For the text-containing cell, return its midpoint in (x, y) coordinate format. 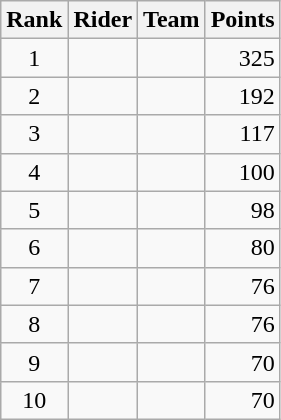
7 (34, 286)
Points (242, 20)
1 (34, 58)
Rider (103, 20)
325 (242, 58)
Team (172, 20)
80 (242, 248)
3 (34, 134)
4 (34, 172)
10 (34, 400)
9 (34, 362)
98 (242, 210)
117 (242, 134)
8 (34, 324)
192 (242, 96)
2 (34, 96)
5 (34, 210)
6 (34, 248)
100 (242, 172)
Rank (34, 20)
